Provide the [X, Y] coordinate of the cell's center where the given text is located.  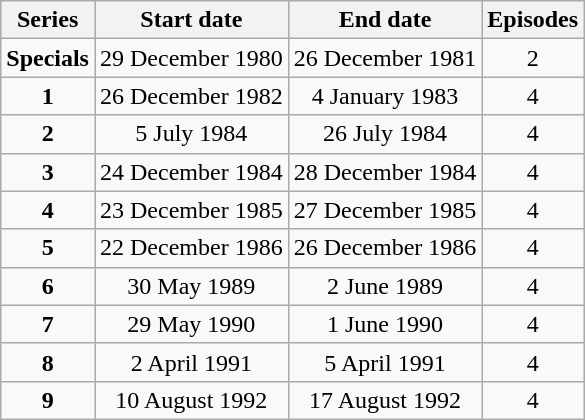
29 December 1980 [191, 58]
1 [48, 96]
3 [48, 172]
27 December 1985 [385, 210]
8 [48, 362]
23 December 1985 [191, 210]
1 June 1990 [385, 324]
26 December 1981 [385, 58]
7 [48, 324]
Specials [48, 58]
29 May 1990 [191, 324]
2 April 1991 [191, 362]
26 December 1986 [385, 248]
24 December 1984 [191, 172]
End date [385, 20]
10 August 1992 [191, 400]
Series [48, 20]
9 [48, 400]
26 December 1982 [191, 96]
30 May 1989 [191, 286]
2 June 1989 [385, 286]
5 [48, 248]
Start date [191, 20]
5 July 1984 [191, 134]
22 December 1986 [191, 248]
26 July 1984 [385, 134]
17 August 1992 [385, 400]
Episodes [533, 20]
28 December 1984 [385, 172]
5 April 1991 [385, 362]
4 January 1983 [385, 96]
6 [48, 286]
